Pinpoint the cell where the given text exists, returning its (X, Y) midpoint coordinate. 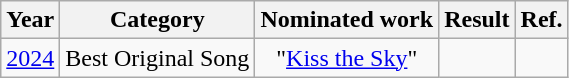
Category (158, 20)
Year (30, 20)
Best Original Song (158, 58)
Result (477, 20)
Ref. (542, 20)
Nominated work (347, 20)
2024 (30, 58)
"Kiss the Sky" (347, 58)
